Detect which cell encompasses the target text, then output its [X, Y] center coordinate. 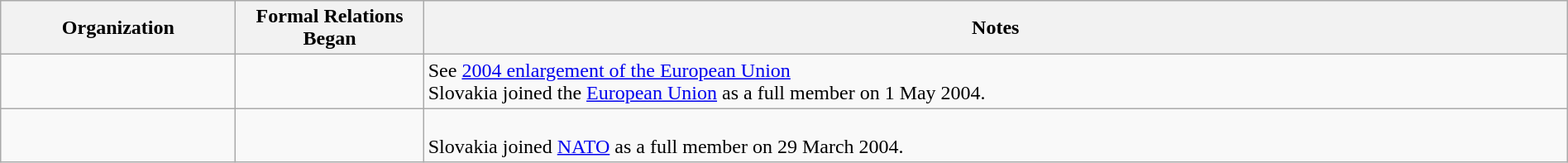
See 2004 enlargement of the European UnionSlovakia joined the European Union as a full member on 1 May 2004. [996, 81]
Slovakia joined NATO as a full member on 29 March 2004. [996, 136]
Organization [118, 28]
Formal Relations Began [329, 28]
Notes [996, 28]
